For the text-containing cell, return its midpoint in (x, y) coordinate format. 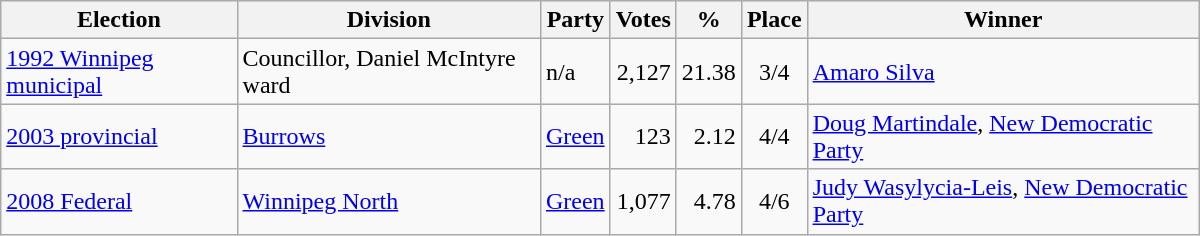
2,127 (643, 72)
1,077 (643, 202)
Doug Martindale, New Democratic Party (1003, 136)
1992 Winnipeg municipal (119, 72)
Place (774, 20)
Councillor, Daniel McIntyre ward (388, 72)
n/a (575, 72)
Votes (643, 20)
Winnipeg North (388, 202)
Party (575, 20)
4.78 (708, 202)
21.38 (708, 72)
Division (388, 20)
Burrows (388, 136)
4/4 (774, 136)
Election (119, 20)
Amaro Silva (1003, 72)
2003 provincial (119, 136)
2008 Federal (119, 202)
2.12 (708, 136)
4/6 (774, 202)
3/4 (774, 72)
123 (643, 136)
Winner (1003, 20)
% (708, 20)
Judy Wasylycia-Leis, New Democratic Party (1003, 202)
